Find where the given text appears and provide that cell's center as (X, Y) coordinate. 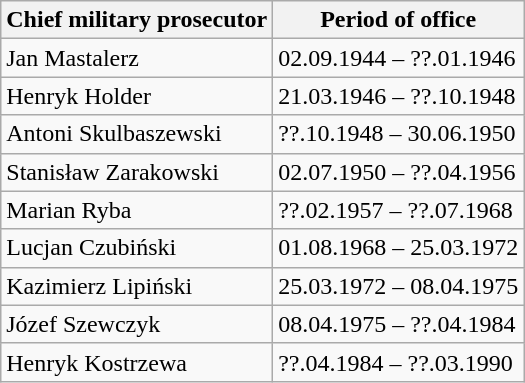
02.07.1950 – ??.04.1956 (398, 172)
25.03.1972 – 08.04.1975 (398, 286)
??.02.1957 – ??.07.1968 (398, 210)
08.04.1975 – ??.04.1984 (398, 324)
Henryk Holder (137, 96)
Lucjan Czubiński (137, 248)
Kazimierz Lipiński (137, 286)
21.03.1946 – ??.10.1948 (398, 96)
Jan Mastalerz (137, 58)
Józef Szewczyk (137, 324)
Period of office (398, 20)
02.09.1944 – ??.01.1946 (398, 58)
Chief military prosecutor (137, 20)
Stanisław Zarakowski (137, 172)
Antoni Skulbaszewski (137, 134)
01.08.1968 – 25.03.1972 (398, 248)
Henryk Kostrzewa (137, 362)
??.04.1984 – ??.03.1990 (398, 362)
??.10.1948 – 30.06.1950 (398, 134)
Marian Ryba (137, 210)
